Detect which cell encompasses the target text, then output its [X, Y] center coordinate. 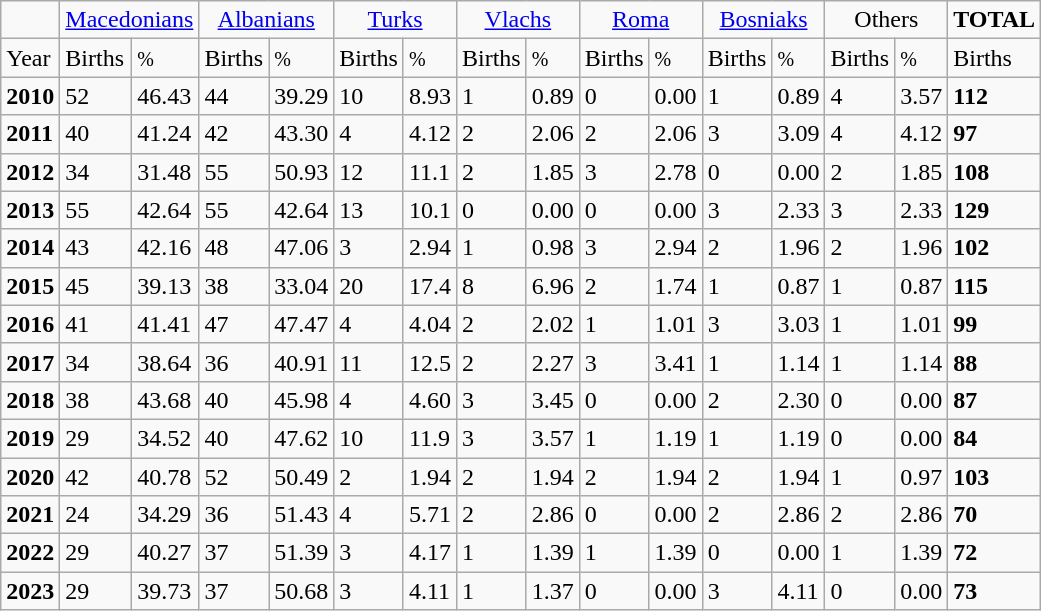
3.03 [798, 324]
2.27 [552, 362]
112 [994, 96]
20 [369, 286]
2.30 [798, 400]
45 [96, 286]
10.1 [430, 210]
8.93 [430, 96]
2012 [30, 172]
108 [994, 172]
47.47 [302, 324]
43.30 [302, 134]
41.24 [166, 134]
39.73 [166, 591]
40.78 [166, 477]
72 [994, 553]
8 [491, 286]
45.98 [302, 400]
2011 [30, 134]
3.09 [798, 134]
41.41 [166, 324]
2013 [30, 210]
47.06 [302, 248]
50.49 [302, 477]
6.96 [552, 286]
11 [369, 362]
Albanians [266, 20]
2010 [30, 96]
4.60 [430, 400]
84 [994, 438]
4.17 [430, 553]
47.62 [302, 438]
46.43 [166, 96]
5.71 [430, 515]
Roma [640, 20]
11.9 [430, 438]
3.41 [676, 362]
11.1 [430, 172]
TOTAL [994, 20]
88 [994, 362]
2023 [30, 591]
97 [994, 134]
39.29 [302, 96]
70 [994, 515]
2020 [30, 477]
51.39 [302, 553]
Vlachs [518, 20]
42.16 [166, 248]
2018 [30, 400]
0.97 [922, 477]
2016 [30, 324]
31.48 [166, 172]
4.04 [430, 324]
73 [994, 591]
2019 [30, 438]
129 [994, 210]
Bosniaks [764, 20]
39.13 [166, 286]
3.45 [552, 400]
2015 [30, 286]
47 [234, 324]
103 [994, 477]
33.04 [302, 286]
34.29 [166, 515]
34.52 [166, 438]
12 [369, 172]
48 [234, 248]
40.91 [302, 362]
Macedonians [130, 20]
Others [886, 20]
41 [96, 324]
0.98 [552, 248]
2022 [30, 553]
2.02 [552, 324]
17.4 [430, 286]
1.37 [552, 591]
Turks [396, 20]
87 [994, 400]
2014 [30, 248]
12.5 [430, 362]
43 [96, 248]
115 [994, 286]
51.43 [302, 515]
2.78 [676, 172]
Year [30, 58]
44 [234, 96]
2021 [30, 515]
1.74 [676, 286]
40.27 [166, 553]
13 [369, 210]
24 [96, 515]
102 [994, 248]
38.64 [166, 362]
99 [994, 324]
50.93 [302, 172]
43.68 [166, 400]
50.68 [302, 591]
2017 [30, 362]
